From the cell containing the given text, extract its center point as (x, y) coordinate. 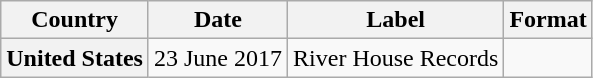
River House Records (396, 58)
Country (75, 20)
Format (548, 20)
Date (218, 20)
United States (75, 58)
Label (396, 20)
23 June 2017 (218, 58)
